Find where the given text appears and provide that cell's center as [X, Y] coordinate. 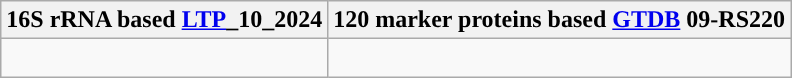
120 marker proteins based GTDB 09-RS220 [560, 20]
16S rRNA based LTP_10_2024 [164, 20]
